Locate the cell with the specified text and output its (x, y) center coordinate. 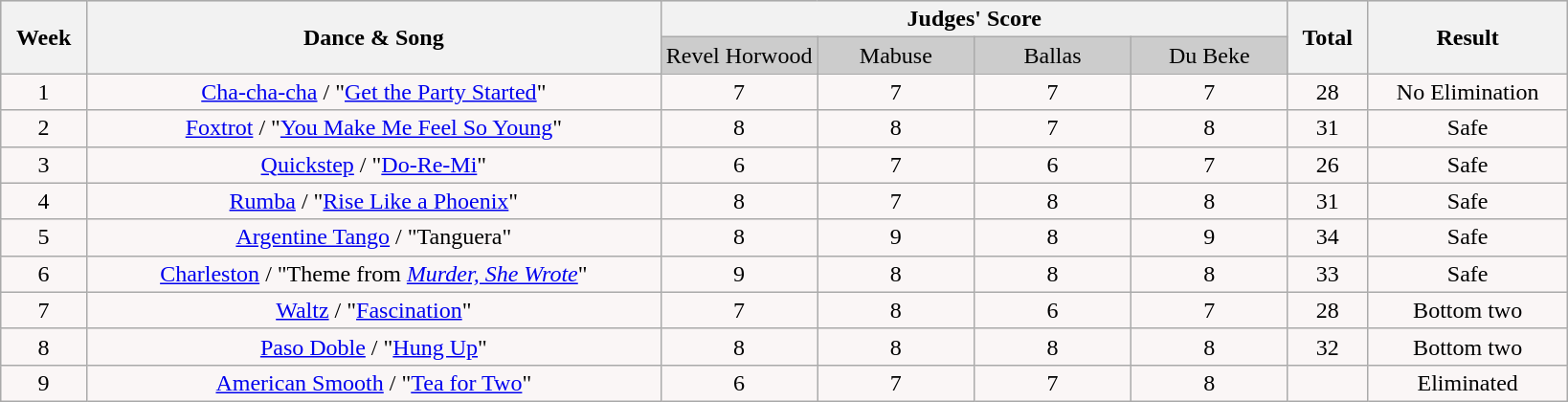
Judges' Score (974, 19)
Cha-cha-cha / "Get the Party Started" (373, 92)
33 (1327, 274)
3 (44, 165)
Paso Doble / "Hung Up" (373, 346)
Rumba / "Rise Like a Phoenix" (373, 201)
Week (44, 37)
4 (44, 201)
Total (1327, 37)
34 (1327, 237)
Quickstep / "Do-Re-Mi" (373, 165)
No Elimination (1467, 92)
Dance & Song (373, 37)
Ballas (1053, 56)
1 (44, 92)
Waltz / "Fascination" (373, 310)
Argentine Tango / "Tanguera" (373, 237)
Result (1467, 37)
Charleston / "Theme from Murder, She Wrote" (373, 274)
26 (1327, 165)
Eliminated (1467, 383)
American Smooth / "Tea for Two" (373, 383)
Du Beke (1209, 56)
32 (1327, 346)
5 (44, 237)
Mabuse (896, 56)
Foxtrot / "You Make Me Feel So Young" (373, 128)
Revel Horwood (739, 56)
2 (44, 128)
